Detect which cell encompasses the target text, then output its [x, y] center coordinate. 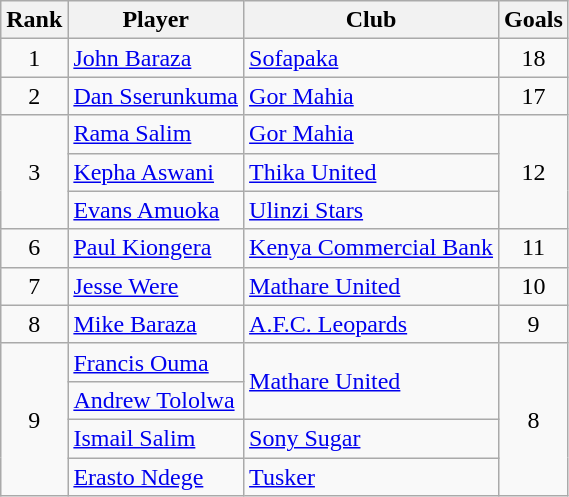
Player [156, 20]
Paul Kiongera [156, 248]
18 [534, 58]
Sony Sugar [372, 438]
1 [34, 58]
Tusker [372, 477]
7 [34, 286]
Kepha Aswani [156, 172]
John Baraza [156, 58]
11 [534, 248]
12 [534, 172]
Erasto Ndege [156, 477]
Club [372, 20]
Sofapaka [372, 58]
Rank [34, 20]
Thika United [372, 172]
6 [34, 248]
A.F.C. Leopards [372, 324]
Andrew Tololwa [156, 400]
2 [34, 96]
Jesse Were [156, 286]
Ismail Salim [156, 438]
Rama Salim [156, 134]
Kenya Commercial Bank [372, 248]
Goals [534, 20]
Mike Baraza [156, 324]
17 [534, 96]
Dan Sserunkuma [156, 96]
Ulinzi Stars [372, 210]
10 [534, 286]
3 [34, 172]
Evans Amuoka [156, 210]
Francis Ouma [156, 362]
